Identify which cell holds the provided text, then report its [X, Y] central coordinate. 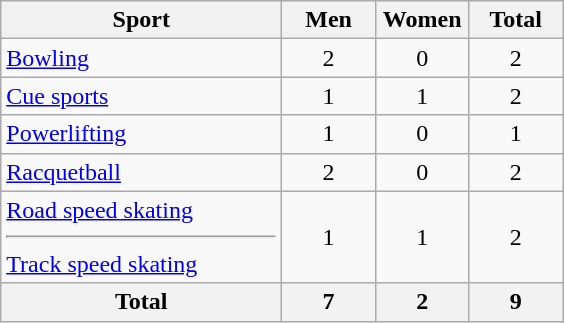
Cue sports [142, 96]
Road speed skatingTrack speed skating [142, 237]
Sport [142, 20]
Powerlifting [142, 134]
9 [516, 302]
Bowling [142, 58]
Men [329, 20]
7 [329, 302]
Racquetball [142, 172]
Women [422, 20]
